Identify which cell holds the provided text, then report its (X, Y) central coordinate. 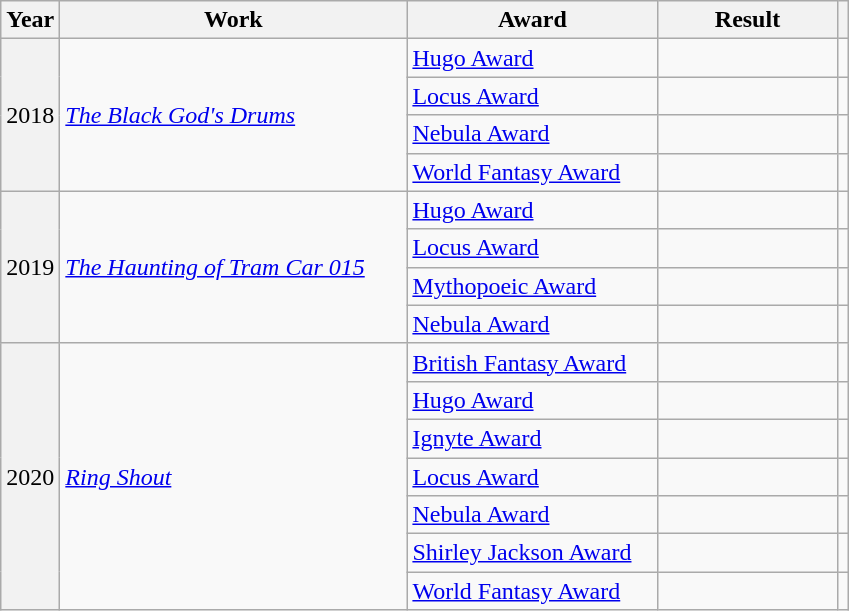
Work (234, 20)
The Black God's Drums (234, 115)
The Haunting of Tram Car 015 (234, 267)
2019 (30, 267)
Shirley Jackson Award (532, 553)
Result (748, 20)
British Fantasy Award (532, 362)
Mythopoeic Award (532, 286)
Ignyte Award (532, 438)
Award (532, 20)
2018 (30, 115)
Year (30, 20)
Ring Shout (234, 476)
2020 (30, 476)
